Pinpoint the cell where the given text exists, returning its (x, y) midpoint coordinate. 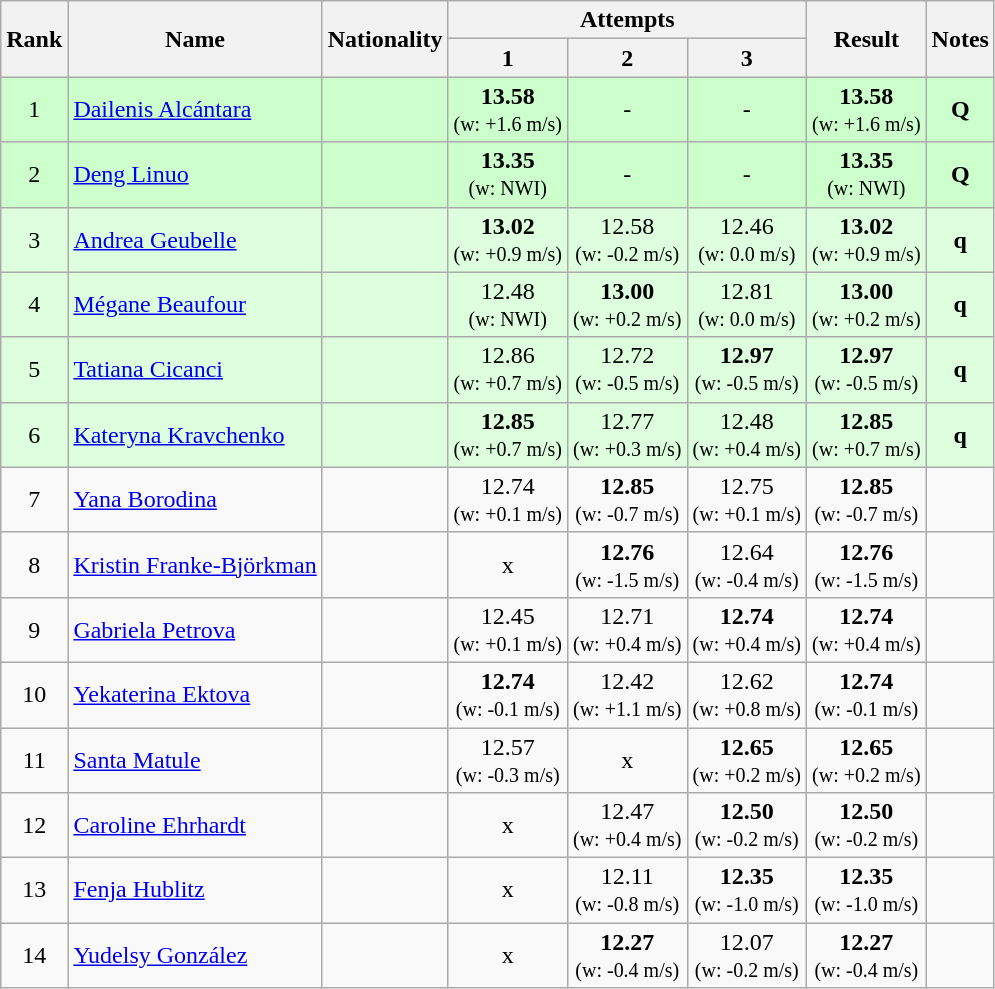
12.27(w: -0.4 m/s) (627, 956)
12.74(w: +0.1 m/s) (508, 500)
Result (867, 39)
12.42(w: +1.1 m/s) (627, 694)
12.45(w: +0.1 m/s) (508, 630)
12.48(w: NWI) (508, 304)
Rank (34, 39)
12.62(w: +0.8 m/s) (747, 694)
12.74 (w: +0.4 m/s) (867, 630)
9 (34, 630)
Deng Linuo (195, 174)
12.76(w: -1.5 m/s) (627, 564)
13.58 (w: +1.6 m/s) (867, 110)
12.50(w: -0.2 m/s) (747, 826)
12.35(w: -1.0 m/s) (747, 890)
11 (34, 760)
12.47(w: +0.4 m/s) (627, 826)
Tatiana Cicanci (195, 370)
12.35 (w: -1.0 m/s) (867, 890)
13.00 (w: +0.2 m/s) (867, 304)
Santa Matule (195, 760)
5 (34, 370)
12.11(w: -0.8 m/s) (627, 890)
13.02 (w: +0.9 m/s) (867, 240)
Fenja Hublitz (195, 890)
12.85 (w: -0.7 m/s) (867, 500)
12.72(w: -0.5 m/s) (627, 370)
Caroline Ehrhardt (195, 826)
Yudelsy González (195, 956)
12.81(w: 0.0 m/s) (747, 304)
12.65 (w: +0.2 m/s) (867, 760)
7 (34, 500)
Name (195, 39)
12.07(w: -0.2 m/s) (747, 956)
Dailenis Alcántara (195, 110)
14 (34, 956)
12 (34, 826)
12.77(w: +0.3 m/s) (627, 434)
12.74(w: -0.1 m/s) (508, 694)
Nationality (385, 39)
12.74(w: +0.4 m/s) (747, 630)
13.00(w: +0.2 m/s) (627, 304)
13.02(w: +0.9 m/s) (508, 240)
12.57(w: -0.3 m/s) (508, 760)
12.75(w: +0.1 m/s) (747, 500)
Gabriela Petrova (195, 630)
Yekaterina Ektova (195, 694)
12.71(w: +0.4 m/s) (627, 630)
12.97 (w: -0.5 m/s) (867, 370)
12.58(w: -0.2 m/s) (627, 240)
12.46(w: 0.0 m/s) (747, 240)
13.35 (w: NWI) (867, 174)
Kristin Franke-Björkman (195, 564)
12.64(w: -0.4 m/s) (747, 564)
4 (34, 304)
12.50 (w: -0.2 m/s) (867, 826)
Notes (960, 39)
Attempts (628, 20)
13 (34, 890)
12.65(w: +0.2 m/s) (747, 760)
13.58(w: +1.6 m/s) (508, 110)
12.27 (w: -0.4 m/s) (867, 956)
12.97(w: -0.5 m/s) (747, 370)
13.35(w: NWI) (508, 174)
12.85(w: +0.7 m/s) (508, 434)
Mégane Beaufour (195, 304)
Kateryna Kravchenko (195, 434)
12.86(w: +0.7 m/s) (508, 370)
8 (34, 564)
12.76 (w: -1.5 m/s) (867, 564)
12.74 (w: -0.1 m/s) (867, 694)
Yana Borodina (195, 500)
Andrea Geubelle (195, 240)
6 (34, 434)
12.48(w: +0.4 m/s) (747, 434)
12.85 (w: +0.7 m/s) (867, 434)
12.85(w: -0.7 m/s) (627, 500)
10 (34, 694)
